Search for the cell housing the specified text and yield its [X, Y] center coordinate. 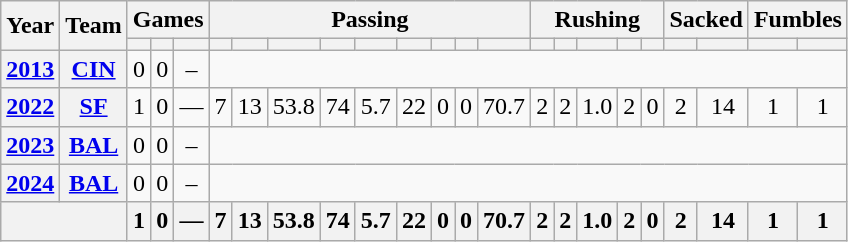
Rushing [598, 20]
2024 [30, 183]
2022 [30, 107]
Year [30, 26]
SF [94, 107]
CIN [94, 69]
2023 [30, 145]
Team [94, 26]
Passing [370, 20]
Sacked [706, 20]
2013 [30, 69]
Games [168, 20]
Fumbles [798, 20]
